Output the [x, y] coordinate of the center of the cell containing the given text.  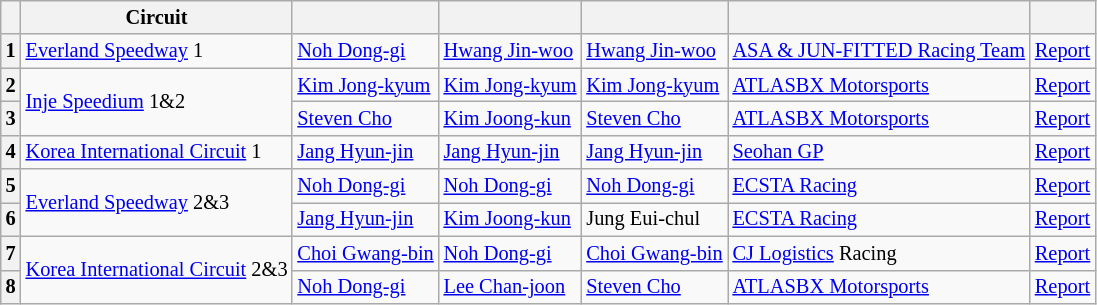
7 [11, 253]
6 [11, 219]
2 [11, 85]
Everland Speedway 2&3 [157, 202]
1 [11, 51]
Korea International Circuit 1 [157, 152]
Seohan GP [879, 152]
3 [11, 118]
ASA & JUN-FITTED Racing Team [879, 51]
Lee Chan-joon [510, 287]
Circuit [157, 17]
Korea International Circuit 2&3 [157, 270]
Inje Speedium 1&2 [157, 102]
4 [11, 152]
5 [11, 186]
Everland Speedway 1 [157, 51]
CJ Logistics Racing [879, 253]
Jung Eui-chul [654, 219]
8 [11, 287]
